Return [x, y] of the center of cell containing provided text 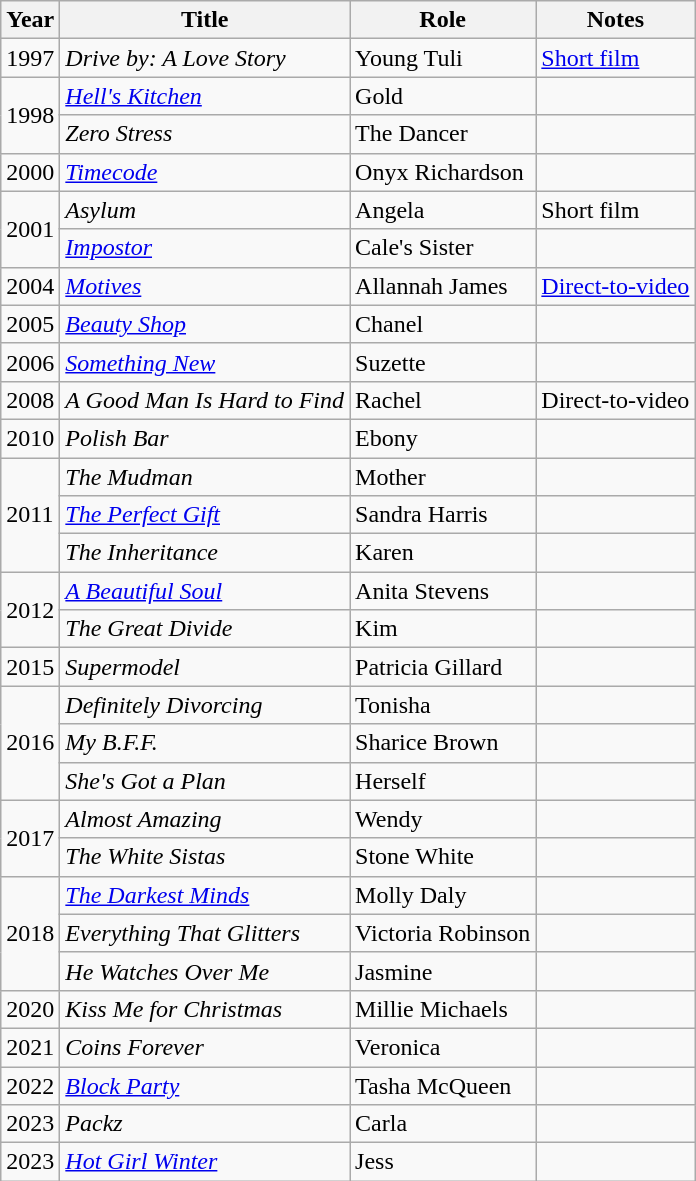
Almost Amazing [205, 819]
Herself [443, 781]
Stone White [443, 857]
Millie Michaels [443, 1009]
1997 [30, 58]
Patricia Gillard [443, 667]
Role [443, 20]
Something New [205, 362]
Sharice Brown [443, 743]
The Great Divide [205, 629]
Definitely Divorcing [205, 705]
Hot Girl Winter [205, 1162]
A Beautiful Soul [205, 591]
Gold [443, 96]
Tasha McQueen [443, 1085]
Sandra Harris [443, 515]
Angela [443, 210]
Zero Stress [205, 134]
2010 [30, 438]
Tonisha [443, 705]
Ebony [443, 438]
Onyx Richardson [443, 172]
Wendy [443, 819]
The Inheritance [205, 553]
Molly Daly [443, 895]
Kim [443, 629]
Year [30, 20]
Supermodel [205, 667]
Polish Bar [205, 438]
Veronica [443, 1047]
Impostor [205, 248]
The Dancer [443, 134]
2012 [30, 610]
Jasmine [443, 971]
2008 [30, 400]
Kiss Me for Christmas [205, 1009]
Rachel [443, 400]
2004 [30, 286]
Carla [443, 1124]
2018 [30, 933]
Everything That Glitters [205, 933]
2021 [30, 1047]
2020 [30, 1009]
Suzette [443, 362]
Packz [205, 1124]
Motives [205, 286]
2005 [30, 324]
2006 [30, 362]
2001 [30, 229]
2011 [30, 515]
She's Got a Plan [205, 781]
My B.F.F. [205, 743]
Notes [616, 20]
2015 [30, 667]
The White Sistas [205, 857]
Coins Forever [205, 1047]
Chanel [443, 324]
Title [205, 20]
Hell's Kitchen [205, 96]
Allannah James [443, 286]
2016 [30, 743]
The Darkest Minds [205, 895]
The Mudman [205, 477]
Karen [443, 553]
Block Party [205, 1085]
1998 [30, 115]
2022 [30, 1085]
Victoria Robinson [443, 933]
2000 [30, 172]
Anita Stevens [443, 591]
Young Tuli [443, 58]
Drive by: A Love Story [205, 58]
Jess [443, 1162]
A Good Man Is Hard to Find [205, 400]
Mother [443, 477]
The Perfect Gift [205, 515]
2017 [30, 838]
Asylum [205, 210]
Cale's Sister [443, 248]
He Watches Over Me [205, 971]
Beauty Shop [205, 324]
Timecode [205, 172]
